Return the (x, y) coordinate for the center point of the cell that contains the specified text.  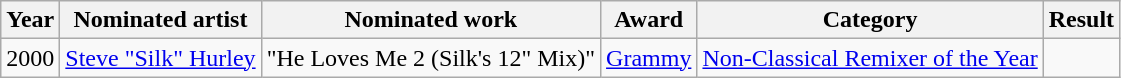
Year (30, 20)
Award (649, 20)
Nominated work (430, 20)
Grammy (649, 58)
Nominated artist (160, 20)
2000 (30, 58)
Result (1081, 20)
"He Loves Me 2 (Silk's 12" Mix)" (430, 58)
Non-Classical Remixer of the Year (870, 58)
Steve "Silk" Hurley (160, 58)
Category (870, 20)
